Scan for the cell matching the given text and deliver its (x, y) coordinate at center. 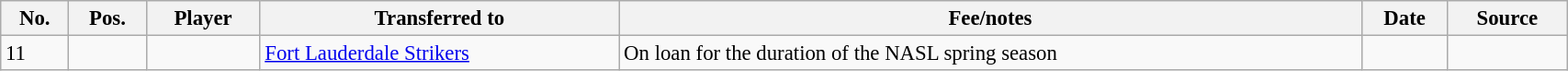
On loan for the duration of the NASL spring season (990, 53)
Fort Lauderdale Strikers (439, 53)
11 (35, 53)
Pos. (108, 18)
No. (35, 18)
Fee/notes (990, 18)
Date (1404, 18)
Source (1507, 18)
Transferred to (439, 18)
Player (203, 18)
